Provide the [X, Y] coordinate of the cell's center where the given text is located.  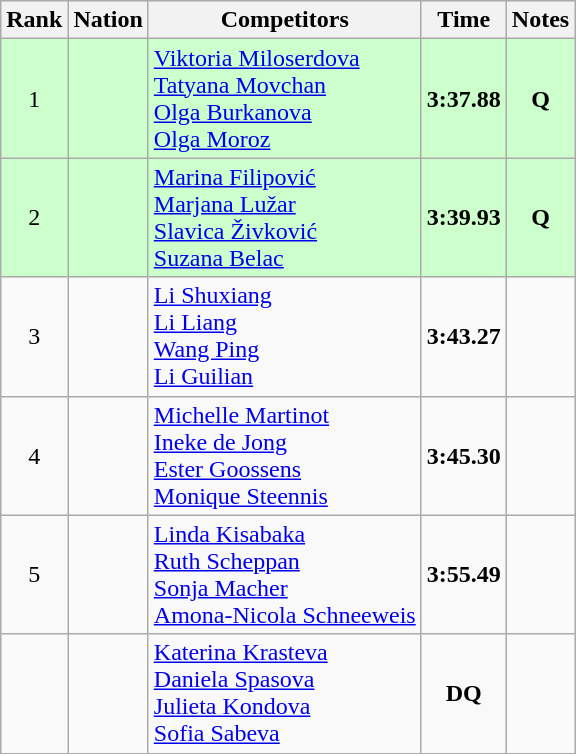
3:45.30 [464, 456]
3:39.93 [464, 218]
Rank [34, 20]
Viktoria MiloserdovaTatyana MovchanOlga BurkanovaOlga Moroz [284, 98]
Time [464, 20]
Nation [108, 20]
3 [34, 336]
Marina FilipovićMarjana LužarSlavica ŽivkovićSuzana Belac [284, 218]
DQ [464, 694]
2 [34, 218]
1 [34, 98]
Michelle MartinotIneke de JongEster GoossensMonique Steennis [284, 456]
Notes [540, 20]
5 [34, 574]
Competitors [284, 20]
Linda KisabakaRuth ScheppanSonja MacherAmona-Nicola Schneeweis [284, 574]
3:43.27 [464, 336]
3:55.49 [464, 574]
Li ShuxiangLi LiangWang PingLi Guilian [284, 336]
Katerina KrastevaDaniela SpasovaJulieta KondovaSofia Sabeva [284, 694]
3:37.88 [464, 98]
4 [34, 456]
